Search for the cell housing the specified text and yield its (X, Y) center coordinate. 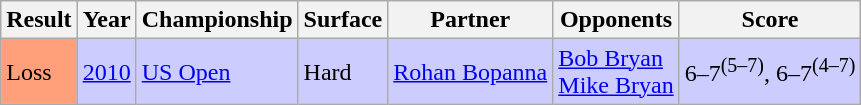
Rohan Bopanna (470, 72)
6–7(5–7), 6–7(4–7) (770, 72)
Bob Bryan Mike Bryan (616, 72)
2010 (106, 72)
Year (106, 20)
Result (39, 20)
Championship (217, 20)
Loss (39, 72)
Hard (343, 72)
US Open (217, 72)
Partner (470, 20)
Opponents (616, 20)
Score (770, 20)
Surface (343, 20)
